Determine the [X, Y] coordinate at the center of the cell enclosing the given text.  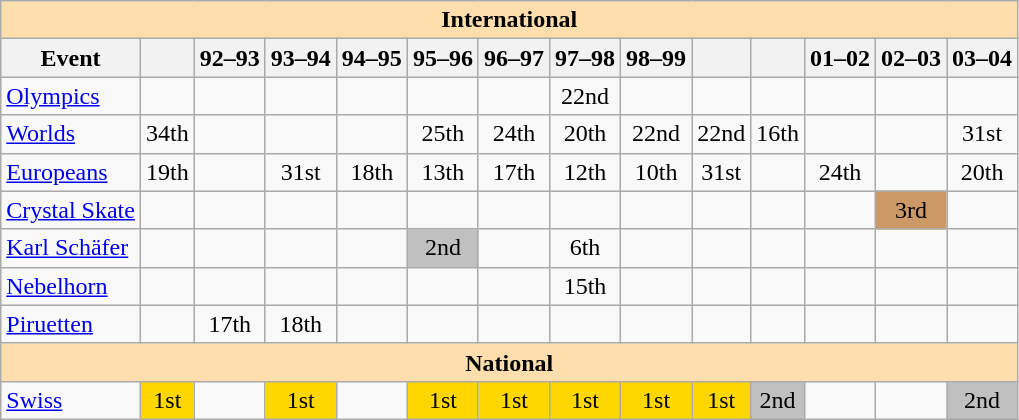
25th [442, 134]
12th [586, 172]
National [510, 362]
6th [586, 248]
34th [167, 134]
95–96 [442, 58]
19th [167, 172]
98–99 [656, 58]
Piruetten [71, 324]
Worlds [71, 134]
01–02 [840, 58]
97–98 [586, 58]
02–03 [912, 58]
10th [656, 172]
Event [71, 58]
96–97 [514, 58]
93–94 [300, 58]
13th [442, 172]
Europeans [71, 172]
16th [778, 134]
Olympics [71, 96]
03–04 [982, 58]
15th [586, 286]
Swiss [71, 400]
Nebelhorn [71, 286]
94–95 [372, 58]
3rd [912, 210]
Karl Schäfer [71, 248]
International [510, 20]
92–93 [230, 58]
Crystal Skate [71, 210]
